Return the (x, y) coordinate for the center point of the cell that contains the specified text.  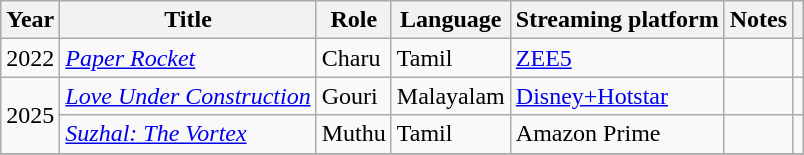
Paper Rocket (188, 58)
Charu (354, 58)
2025 (30, 115)
2022 (30, 58)
Streaming platform (617, 20)
Malayalam (450, 96)
Suzhal: The Vortex (188, 134)
Notes (758, 20)
ZEE5 (617, 58)
Role (354, 20)
Amazon Prime (617, 134)
Title (188, 20)
Love Under Construction (188, 96)
Muthu (354, 134)
Gouri (354, 96)
Language (450, 20)
Year (30, 20)
Disney+Hotstar (617, 96)
